Determine the [X, Y] coordinate at the center of the cell enclosing the given text.  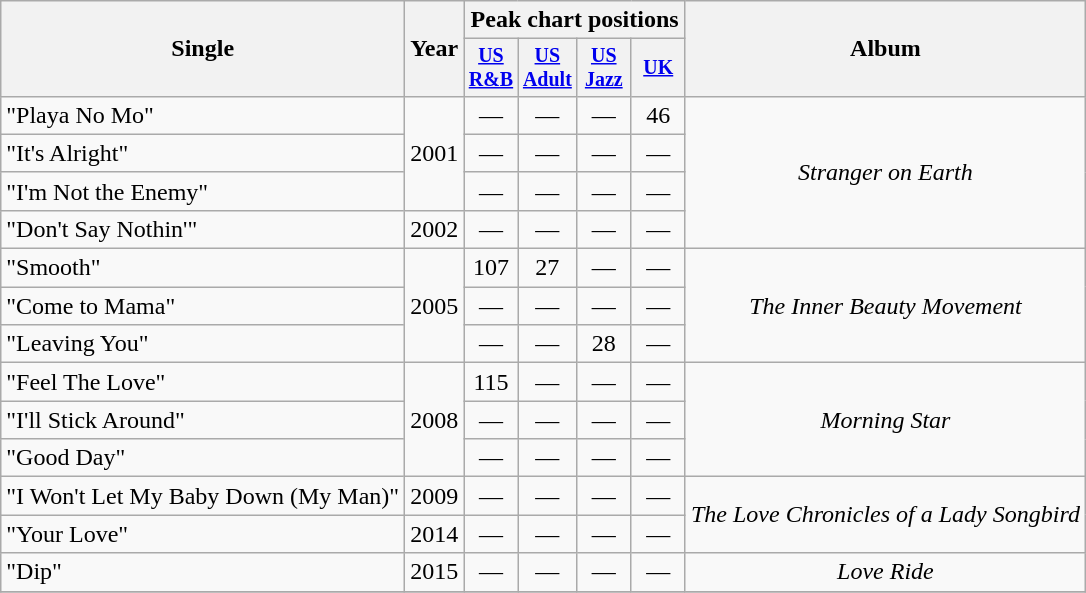
2008 [434, 420]
"Feel The Love" [203, 382]
2005 [434, 306]
2014 [434, 534]
Year [434, 49]
2009 [434, 496]
The Inner Beauty Movement [885, 306]
Peak chart positions [575, 20]
"Your Love" [203, 534]
Single [203, 49]
Stranger on Earth [885, 172]
Album [885, 49]
"Smooth" [203, 268]
"Good Day" [203, 458]
27 [547, 268]
"Come to Mama" [203, 306]
28 [604, 344]
"It's Alright" [203, 153]
"Leaving You" [203, 344]
"I Won't Let My Baby Down (My Man)" [203, 496]
"I'm Not the Enemy" [203, 191]
Love Ride [885, 572]
2002 [434, 229]
2001 [434, 153]
Morning Star [885, 420]
115 [491, 382]
"I'll Stick Around" [203, 420]
46 [658, 115]
UK [658, 68]
"Playa No Mo" [203, 115]
USJazz [604, 68]
The Love Chronicles of a Lady Songbird [885, 515]
2015 [434, 572]
USAdult [547, 68]
107 [491, 268]
"Dip" [203, 572]
USR&B [491, 68]
"Don't Say Nothin'" [203, 229]
